Capture the cell that displays the provided text and extract its [X, Y] central coordinate. 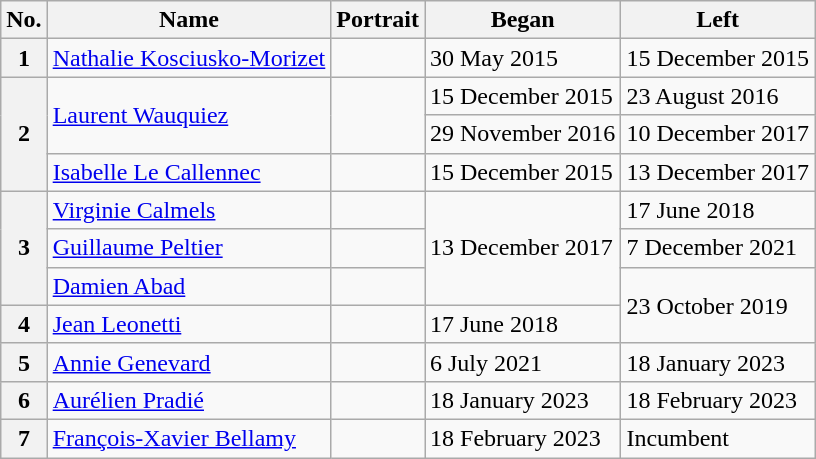
Aurélien Pradié [189, 400]
Portrait [378, 20]
23 October 2019 [718, 305]
Guillaume Peltier [189, 248]
3 [24, 248]
Nathalie Kosciusko-Morizet [189, 58]
29 November 2016 [522, 134]
6 July 2021 [522, 362]
François-Xavier Bellamy [189, 438]
Began [522, 20]
23 August 2016 [718, 96]
Laurent Wauquiez [189, 115]
Jean Leonetti [189, 324]
30 May 2015 [522, 58]
7 December 2021 [718, 248]
Annie Genevard [189, 362]
10 December 2017 [718, 134]
7 [24, 438]
5 [24, 362]
Isabelle Le Callennec [189, 172]
Left [718, 20]
4 [24, 324]
Incumbent [718, 438]
Virginie Calmels [189, 210]
1 [24, 58]
6 [24, 400]
Name [189, 20]
2 [24, 134]
No. [24, 20]
Damien Abad [189, 286]
